From the cell containing the given text, extract its center point as (X, Y) coordinate. 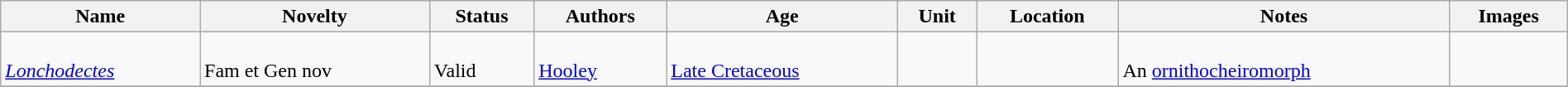
Hooley (600, 60)
Late Cretaceous (782, 60)
Lonchodectes (101, 60)
Location (1047, 17)
Name (101, 17)
Authors (600, 17)
Status (481, 17)
Novelty (315, 17)
Age (782, 17)
Fam et Gen nov (315, 60)
Unit (938, 17)
Valid (481, 60)
Notes (1284, 17)
An ornithocheiromorph (1284, 60)
Images (1508, 17)
